Identify which cell holds the provided text, then report its (x, y) central coordinate. 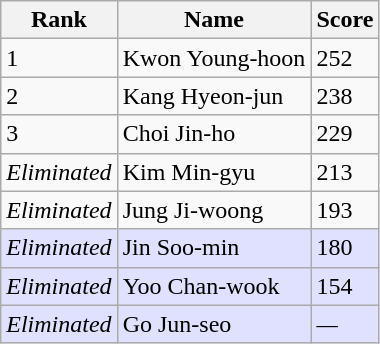
— (345, 324)
Name (214, 20)
213 (345, 172)
Yoo Chan-wook (214, 286)
Kang Hyeon-jun (214, 96)
2 (59, 96)
238 (345, 96)
154 (345, 286)
229 (345, 134)
Rank (59, 20)
Jung Ji-woong (214, 210)
Kwon Young-hoon (214, 58)
252 (345, 58)
3 (59, 134)
Go Jun-seo (214, 324)
Kim Min-gyu (214, 172)
Choi Jin-ho (214, 134)
Jin Soo-min (214, 248)
180 (345, 248)
1 (59, 58)
Score (345, 20)
193 (345, 210)
